Provide the [X, Y] coordinate of the cell's center where the given text is located.  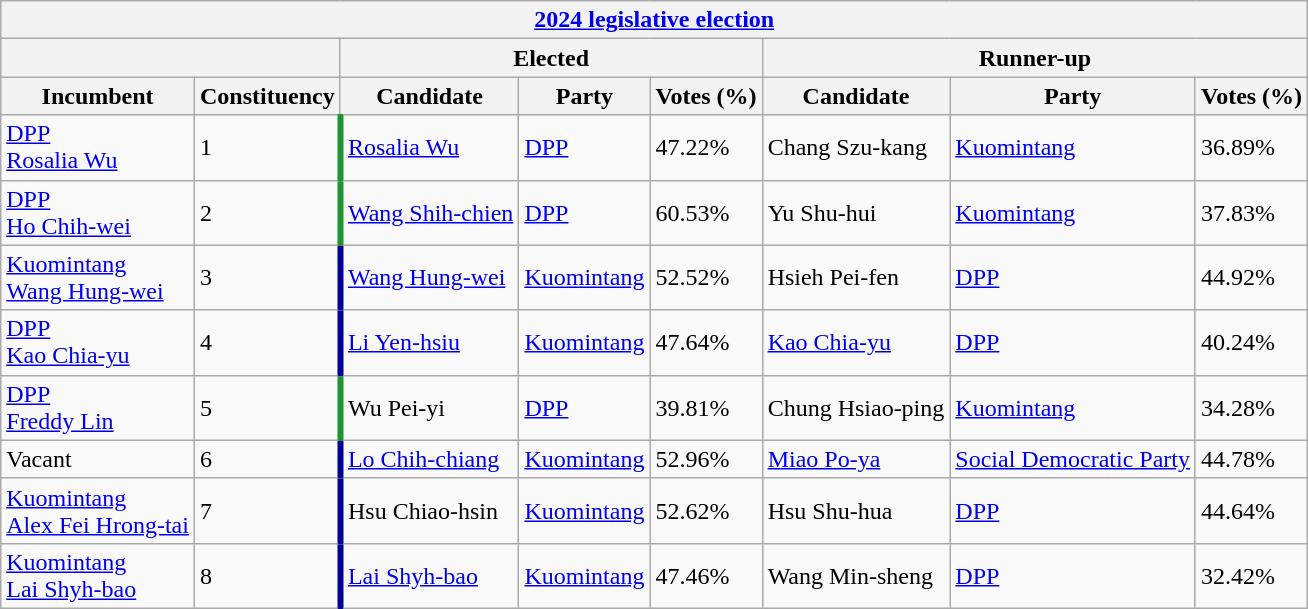
44.92% [1251, 278]
52.52% [706, 278]
Wang Shih-chien [430, 212]
KuomintangAlex Fei Hrong-tai [98, 510]
60.53% [706, 212]
1 [267, 148]
Lo Chih-chiang [430, 459]
47.22% [706, 148]
36.89% [1251, 148]
Constituency [267, 96]
Hsu Chiao-hsin [430, 510]
Wang Hung-wei [430, 278]
Rosalia Wu [430, 148]
Miao Po-ya [856, 459]
DPPRosalia Wu [98, 148]
2024 legislative election [654, 20]
Incumbent [98, 96]
Yu Shu-hui [856, 212]
34.28% [1251, 408]
Li Yen-hsiu [430, 342]
Elected [551, 58]
Chang Szu-kang [856, 148]
Vacant [98, 459]
37.83% [1251, 212]
4 [267, 342]
Kao Chia-yu [856, 342]
32.42% [1251, 576]
KuomintangWang Hung-wei [98, 278]
2 [267, 212]
Runner-up [1035, 58]
39.81% [706, 408]
7 [267, 510]
DPPKao Chia-yu [98, 342]
52.96% [706, 459]
DPPFreddy Lin [98, 408]
Hsu Shu-hua [856, 510]
DPPHo Chih-wei [98, 212]
40.24% [1251, 342]
Wu Pei-yi [430, 408]
Lai Shyh-bao [430, 576]
Wang Min-sheng [856, 576]
5 [267, 408]
52.62% [706, 510]
Social Democratic Party [1073, 459]
6 [267, 459]
47.46% [706, 576]
44.64% [1251, 510]
3 [267, 278]
44.78% [1251, 459]
8 [267, 576]
Chung Hsiao-ping [856, 408]
KuomintangLai Shyh-bao [98, 576]
Hsieh Pei-fen [856, 278]
47.64% [706, 342]
